From the cell containing the given text, extract its center point as [X, Y] coordinate. 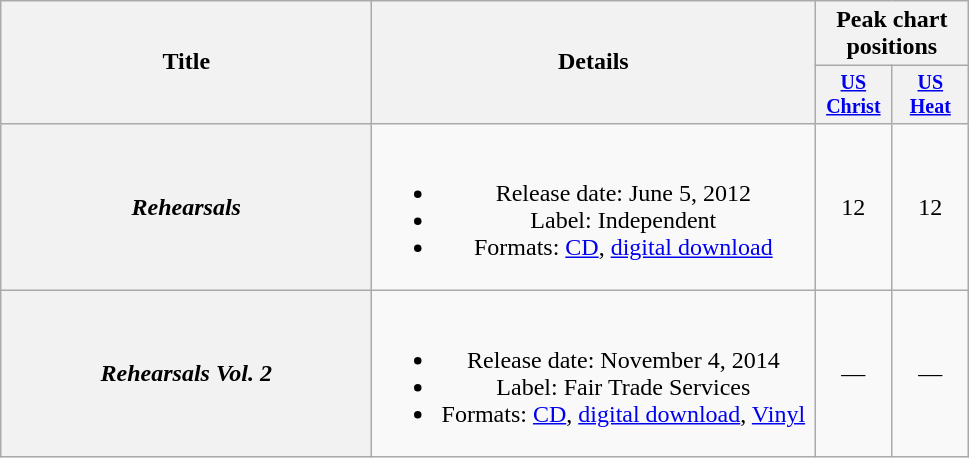
Rehearsals Vol. 2 [186, 374]
Details [594, 62]
USChrist [854, 94]
Release date: June 5, 2012Label: IndependentFormats: CD, digital download [594, 206]
USHeat [930, 94]
Rehearsals [186, 206]
Title [186, 62]
Peak chart positions [892, 34]
Release date: November 4, 2014Label: Fair Trade ServicesFormats: CD, digital download, Vinyl [594, 374]
